Return the [X, Y] coordinate for the center point of the cell that contains the specified text.  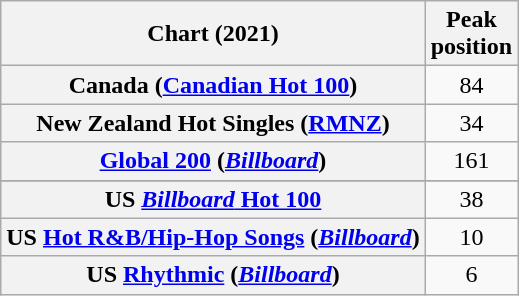
84 [471, 85]
New Zealand Hot Singles (RMNZ) [213, 123]
US Rhythmic (Billboard) [213, 275]
6 [471, 275]
Global 200 (Billboard) [213, 161]
Chart (2021) [213, 34]
US Billboard Hot 100 [213, 199]
161 [471, 161]
Canada (Canadian Hot 100) [213, 85]
Peakposition [471, 34]
US Hot R&B/Hip-Hop Songs (Billboard) [213, 237]
34 [471, 123]
10 [471, 237]
38 [471, 199]
